Find where the given text appears and provide that cell's center as (x, y) coordinate. 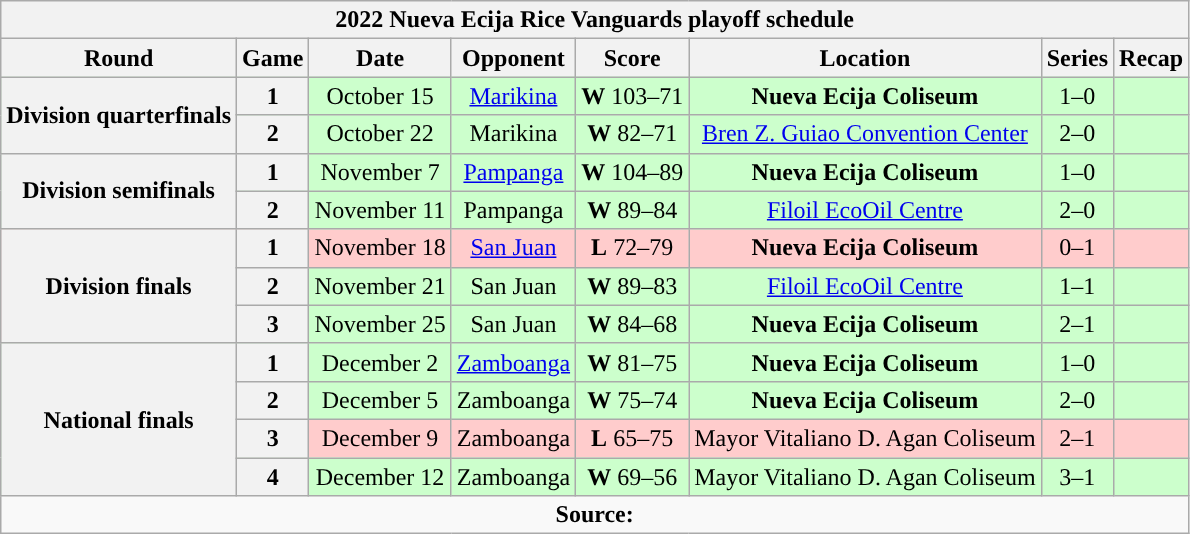
W 104–89 (632, 172)
Bren Z. Guiao Convention Center (865, 134)
October 22 (380, 134)
L 65–75 (632, 438)
1–1 (1077, 286)
October 15 (380, 96)
W 81–75 (632, 362)
W 84–68 (632, 324)
Game (273, 58)
4 (273, 477)
December 2 (380, 362)
W 89–84 (632, 210)
Source: (595, 515)
W 69–56 (632, 477)
2022 Nueva Ecija Rice Vanguards playoff schedule (595, 20)
Division quarterfinals (119, 115)
Date (380, 58)
November 21 (380, 286)
November 7 (380, 172)
Series (1077, 58)
Round (119, 58)
Opponent (513, 58)
November 18 (380, 248)
November 11 (380, 210)
Division semifinals (119, 191)
December 9 (380, 438)
W 89–83 (632, 286)
0–1 (1077, 248)
L 72–79 (632, 248)
November 25 (380, 324)
W 82–71 (632, 134)
W 75–74 (632, 400)
Location (865, 58)
National finals (119, 419)
Recap (1152, 58)
W 103–71 (632, 96)
December 5 (380, 400)
3–1 (1077, 477)
December 12 (380, 477)
Score (632, 58)
Division finals (119, 286)
